Detect which cell encompasses the target text, then output its [x, y] center coordinate. 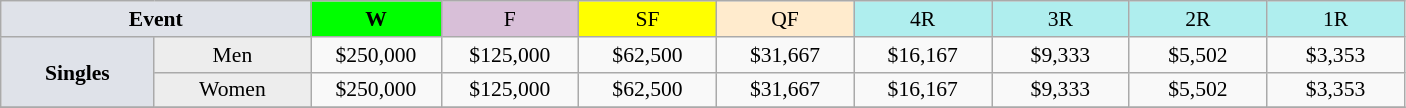
1R [1336, 19]
Event [156, 19]
QF [785, 19]
3R [1061, 19]
2R [1198, 19]
Singles [78, 72]
Women [232, 90]
Men [232, 55]
SF [648, 19]
4R [923, 19]
W [376, 19]
F [510, 19]
